Locate the cell with the specified text and output its (X, Y) center coordinate. 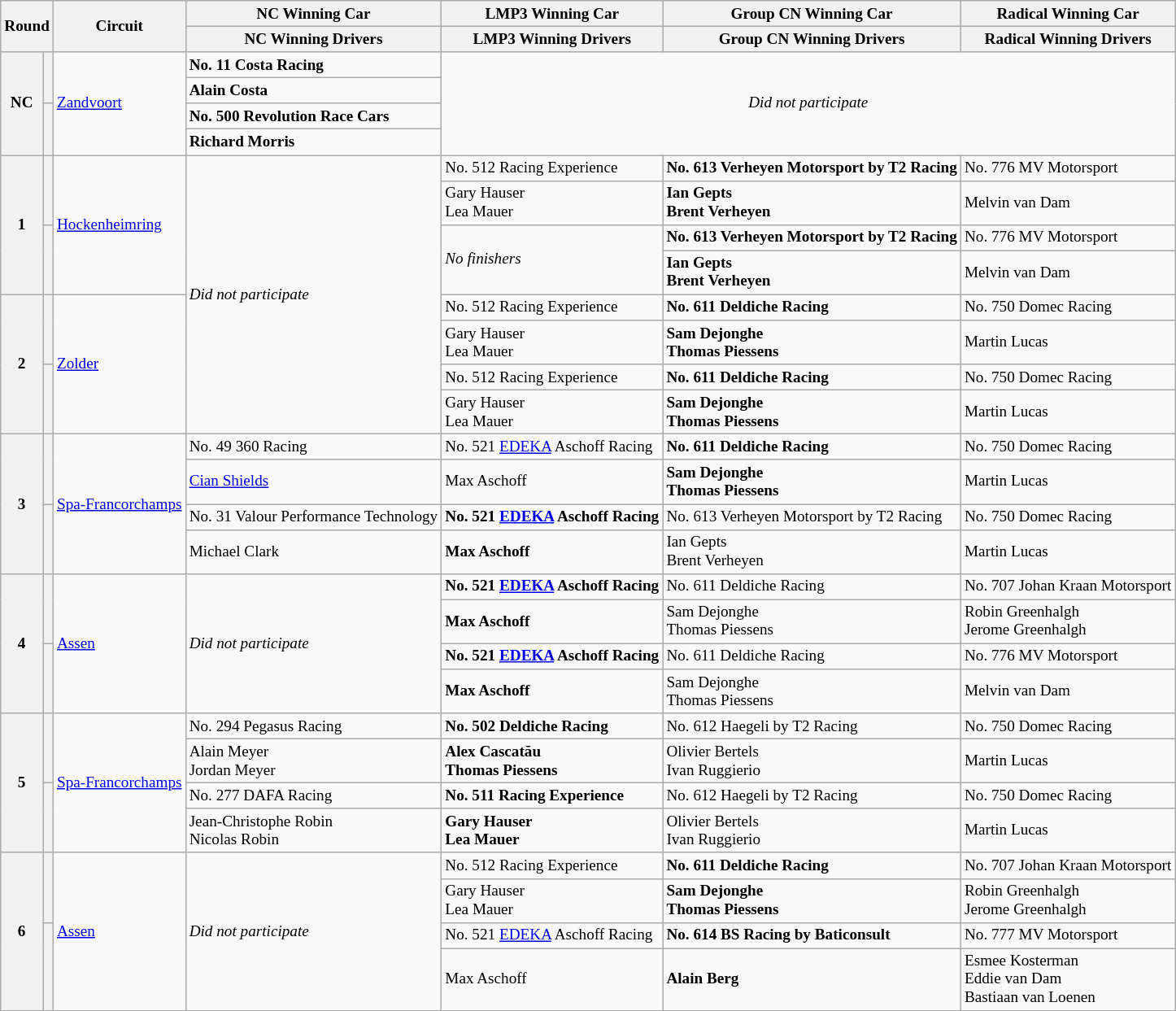
Jean-Christophe Robin Nicolas Robin (314, 830)
Group CN Winning Drivers (812, 39)
4 (22, 643)
No. 500 Revolution Race Cars (314, 116)
Radical Winning Car (1067, 14)
Round (28, 26)
No. 502 Deldiche Racing (552, 726)
2 (22, 364)
No. 31 Valour Performance Technology (314, 516)
LMP3 Winning Car (552, 14)
Alain Berg (812, 979)
Alain Costa (314, 90)
Group CN Winning Car (812, 14)
No. 277 DAFA Racing (314, 795)
1 (22, 224)
No. 614 BS Racing by Baticonsult (812, 935)
No. 11 Costa Racing (314, 65)
Alex Cascatău Thomas Piessens (552, 760)
6 (22, 931)
No finishers (552, 259)
Zolder (119, 364)
No. 511 Racing Experience (552, 795)
Hockenheimring (119, 224)
Radical Winning Drivers (1067, 39)
No. 49 360 Racing (314, 447)
Richard Morris (314, 142)
NC (22, 104)
LMP3 Winning Drivers (552, 39)
Alain Meyer Jordan Meyer (314, 760)
3 (22, 504)
5 (22, 783)
No. 777 MV Motorsport (1067, 935)
Michael Clark (314, 551)
Esmee Kosterman Eddie van Dam Bastiaan van Loenen (1067, 979)
No. 294 Pegasus Racing (314, 726)
NC Winning Drivers (314, 39)
NC Winning Car (314, 14)
Zandvoort (119, 104)
Circuit (119, 26)
Cian Shields (314, 482)
